Output the [X, Y] coordinate of the center of the cell containing the given text.  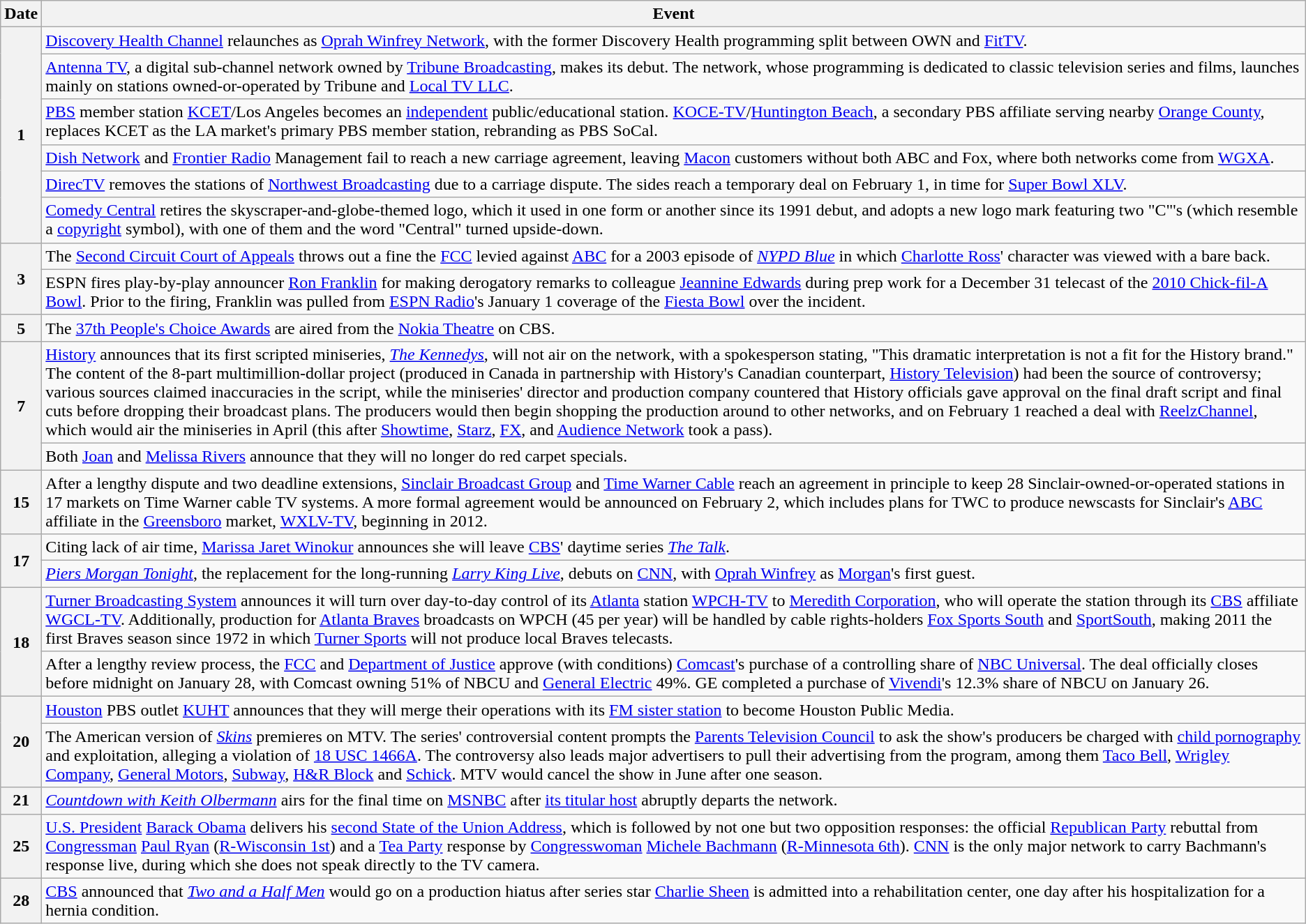
21 [21, 801]
17 [21, 561]
18 [21, 642]
7 [21, 405]
Citing lack of air time, Marissa Jaret Winokur announces she will leave CBS' daytime series The Talk. [674, 547]
3 [21, 279]
Date [21, 14]
Piers Morgan Tonight, the replacement for the long-running Larry King Live, debuts on CNN, with Oprah Winfrey as Morgan's first guest. [674, 574]
Both Joan and Melissa Rivers announce that they will no longer do red carpet specials. [674, 456]
5 [21, 328]
1 [21, 135]
Discovery Health Channel relaunches as Oprah Winfrey Network, with the former Discovery Health programming split between OWN and FitTV. [674, 40]
20 [21, 742]
15 [21, 502]
Event [674, 14]
Houston PBS outlet KUHT announces that they will merge their operations with its FM sister station to become Houston Public Media. [674, 710]
25 [21, 846]
Countdown with Keith Olbermann airs for the final time on MSNBC after its titular host abruptly departs the network. [674, 801]
The 37th People's Choice Awards are aired from the Nokia Theatre on CBS. [674, 328]
28 [21, 901]
